Provide the [x, y] coordinate of the cell's center where the given text is located.  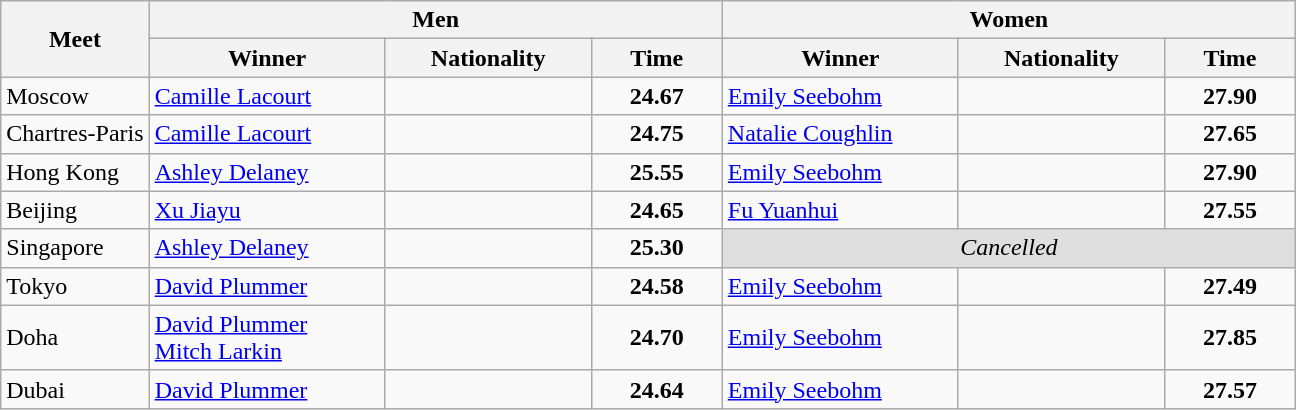
27.85 [1230, 338]
27.65 [1230, 134]
27.55 [1230, 210]
Meet [75, 39]
27.49 [1230, 286]
Fu Yuanhui [840, 210]
David PlummerMitch Larkin [267, 338]
Men [436, 20]
24.65 [656, 210]
Singapore [75, 248]
24.58 [656, 286]
27.57 [1230, 389]
24.64 [656, 389]
24.67 [656, 96]
Women [1008, 20]
25.55 [656, 172]
24.70 [656, 338]
25.30 [656, 248]
Dubai [75, 389]
Chartres-Paris [75, 134]
Beijing [75, 210]
Natalie Coughlin [840, 134]
Cancelled [1008, 248]
Xu Jiayu [267, 210]
Doha [75, 338]
Tokyo [75, 286]
Moscow [75, 96]
Hong Kong [75, 172]
24.75 [656, 134]
